Extract the [x, y] coordinate from the center of the cell holding the provided text.  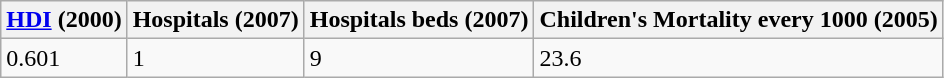
Hospitals (2007) [216, 20]
Hospitals beds (2007) [419, 20]
0.601 [64, 58]
23.6 [738, 58]
Children's Mortality every 1000 (2005) [738, 20]
HDI (2000) [64, 20]
9 [419, 58]
1 [216, 58]
